Capture the cell that displays the provided text and extract its (X, Y) central coordinate. 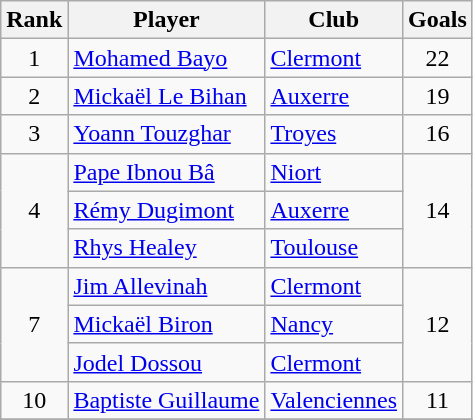
14 (438, 210)
Toulouse (334, 248)
Rhys Healey (166, 248)
Yoann Touzghar (166, 134)
11 (438, 400)
Mickaël Le Bihan (166, 96)
19 (438, 96)
12 (438, 324)
10 (34, 400)
Nancy (334, 324)
Niort (334, 172)
Rank (34, 20)
Club (334, 20)
22 (438, 58)
Valenciennes (334, 400)
Rémy Dugimont (166, 210)
Baptiste Guillaume (166, 400)
Jodel Dossou (166, 362)
Mickaël Biron (166, 324)
2 (34, 96)
Troyes (334, 134)
4 (34, 210)
1 (34, 58)
3 (34, 134)
Player (166, 20)
Pape Ibnou Bâ (166, 172)
16 (438, 134)
Goals (438, 20)
7 (34, 324)
Jim Allevinah (166, 286)
Mohamed Bayo (166, 58)
